From the cell containing the given text, extract its center point as (x, y) coordinate. 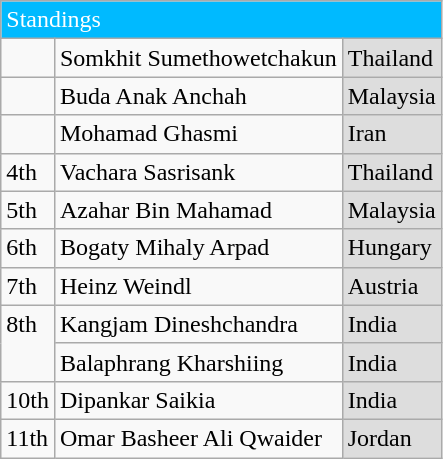
4th (28, 172)
Standings (222, 20)
6th (28, 248)
Buda Anak Anchah (198, 96)
Dipankar Saikia (198, 400)
Jordan (392, 438)
5th (28, 210)
Somkhit Sumethowetchakun (198, 58)
10th (28, 400)
Iran (392, 134)
7th (28, 286)
Hungary (392, 248)
Heinz Weindl (198, 286)
Balaphrang Kharshiing (198, 362)
Omar Basheer Ali Qwaider (198, 438)
11th (28, 438)
Vachara Sasrisank (198, 172)
Mohamad Ghasmi (198, 134)
Kangjam Dineshchandra (198, 324)
8th (28, 343)
Austria (392, 286)
Bogaty Mihaly Arpad (198, 248)
Azahar Bin Mahamad (198, 210)
